Determine the (x, y) coordinate at the center of the cell enclosing the given text.  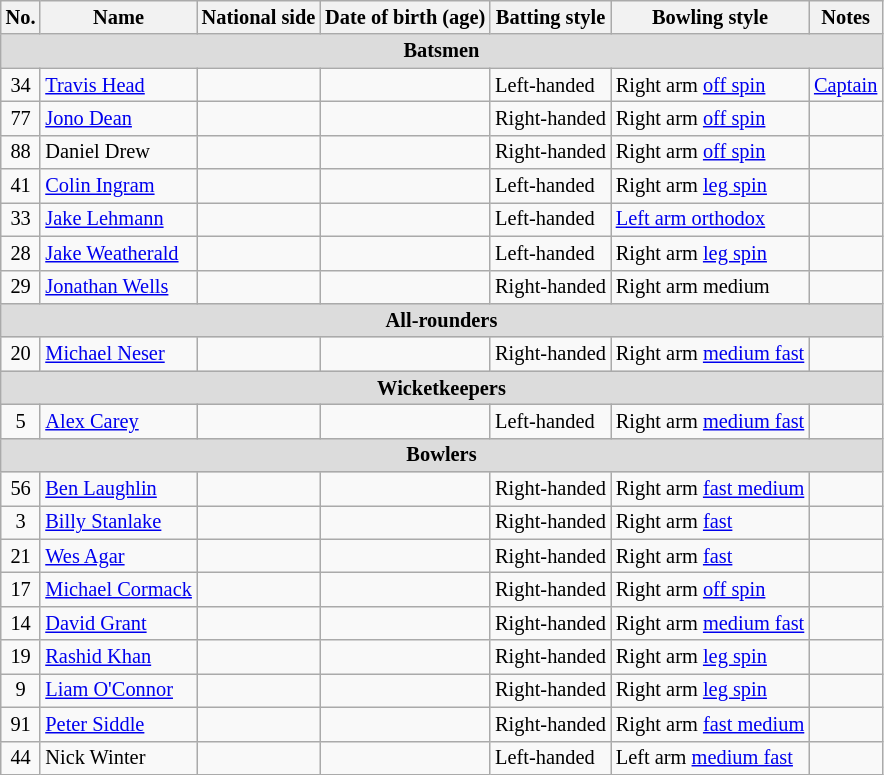
34 (21, 85)
Jake Lehmann (118, 219)
Jono Dean (118, 118)
77 (21, 118)
Captain (846, 85)
Jonathan Wells (118, 287)
17 (21, 589)
Nick Winter (118, 758)
Rashid Khan (118, 657)
33 (21, 219)
Batting style (550, 17)
Bowlers (442, 455)
20 (21, 354)
5 (21, 421)
Michael Neser (118, 354)
14 (21, 623)
Michael Cormack (118, 589)
3 (21, 522)
Daniel Drew (118, 152)
Bowling style (710, 17)
28 (21, 253)
Left arm medium fast (710, 758)
Alex Carey (118, 421)
All-rounders (442, 320)
41 (21, 186)
Notes (846, 17)
44 (21, 758)
56 (21, 489)
88 (21, 152)
Date of birth (age) (405, 17)
Wes Agar (118, 556)
91 (21, 724)
Right arm medium (710, 287)
Left arm orthodox (710, 219)
19 (21, 657)
Batsmen (442, 51)
29 (21, 287)
No. (21, 17)
Wicketkeepers (442, 388)
Liam O'Connor (118, 690)
Jake Weatherald (118, 253)
Travis Head (118, 85)
21 (21, 556)
David Grant (118, 623)
National side (259, 17)
Name (118, 17)
Billy Stanlake (118, 522)
Peter Siddle (118, 724)
Ben Laughlin (118, 489)
Colin Ingram (118, 186)
9 (21, 690)
